Scan for the cell matching the given text and deliver its (X, Y) coordinate at center. 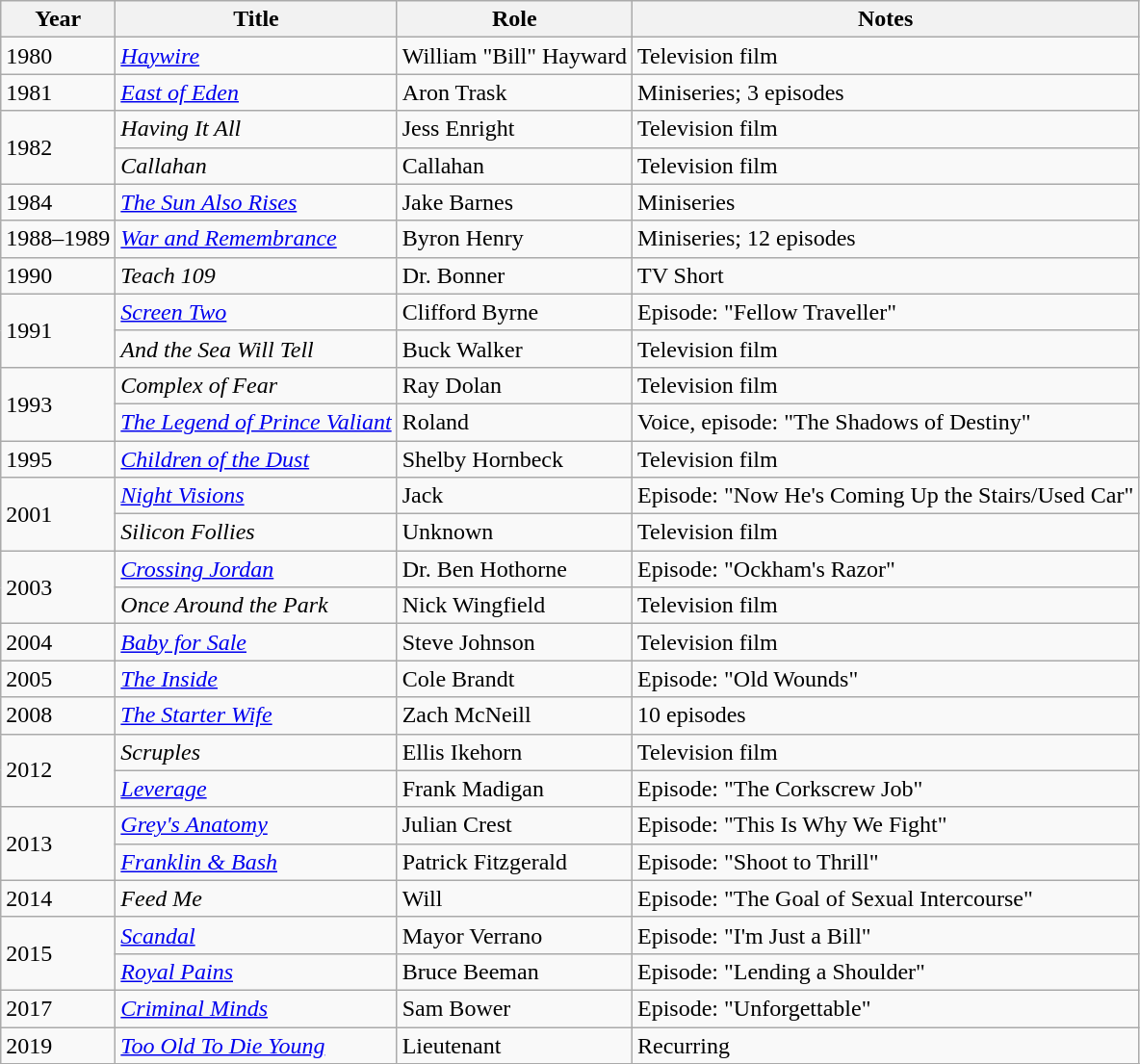
Miniseries; 12 episodes (885, 239)
Nick Wingfield (514, 606)
Screen Two (256, 312)
Children of the Dust (256, 459)
2004 (58, 642)
Lieutenant (514, 1045)
Complex of Fear (256, 385)
And the Sea Will Tell (256, 349)
Episode: "Ockham's Razor" (885, 569)
Jack (514, 496)
Role (514, 19)
1995 (58, 459)
10 episodes (885, 715)
Episode: "Lending a Shoulder" (885, 972)
2013 (58, 843)
Clifford Byrne (514, 312)
Criminal Minds (256, 1008)
Episode: "Old Wounds" (885, 679)
2008 (58, 715)
Episode: "Fellow Traveller" (885, 312)
The Starter Wife (256, 715)
Crossing Jordan (256, 569)
Baby for Sale (256, 642)
Teach 109 (256, 275)
Once Around the Park (256, 606)
1981 (58, 92)
Episode: "Now He's Coming Up the Stairs/Used Car" (885, 496)
TV Short (885, 275)
1991 (58, 330)
Having It All (256, 129)
Feed Me (256, 898)
2017 (58, 1008)
Episode: "Shoot to Thrill" (885, 862)
1993 (58, 403)
Cole Brandt (514, 679)
1988–1989 (58, 239)
Episode: "I'm Just a Bill" (885, 935)
Mayor Verrano (514, 935)
Buck Walker (514, 349)
Franklin & Bash (256, 862)
Night Visions (256, 496)
2005 (58, 679)
2001 (58, 514)
Steve Johnson (514, 642)
Scruples (256, 752)
Miniseries (885, 202)
Aron Trask (514, 92)
Dr. Bonner (514, 275)
Byron Henry (514, 239)
Royal Pains (256, 972)
Dr. Ben Hothorne (514, 569)
1990 (58, 275)
Julian Crest (514, 825)
Ellis Ikehorn (514, 752)
Jess Enright (514, 129)
East of Eden (256, 92)
Roland (514, 422)
2014 (58, 898)
2012 (58, 770)
Episode: "This Is Why We Fight" (885, 825)
Frank Madigan (514, 789)
1984 (58, 202)
The Legend of Prince Valiant (256, 422)
Haywire (256, 56)
William "Bill" Hayward (514, 56)
Silicon Follies (256, 532)
Sam Bower (514, 1008)
Scandal (256, 935)
Patrick Fitzgerald (514, 862)
2019 (58, 1045)
Jake Barnes (514, 202)
Title (256, 19)
Year (58, 19)
1982 (58, 147)
Zach McNeill (514, 715)
Miniseries; 3 episodes (885, 92)
2003 (58, 587)
Bruce Beeman (514, 972)
The Inside (256, 679)
1980 (58, 56)
2015 (58, 953)
Grey's Anatomy (256, 825)
Shelby Hornbeck (514, 459)
Voice, episode: "The Shadows of Destiny" (885, 422)
Unknown (514, 532)
Leverage (256, 789)
Recurring (885, 1045)
War and Remembrance (256, 239)
Will (514, 898)
Ray Dolan (514, 385)
Episode: "Unforgettable" (885, 1008)
Notes (885, 19)
Episode: "The Goal of Sexual Intercourse" (885, 898)
Too Old To Die Young (256, 1045)
The Sun Also Rises (256, 202)
Episode: "The Corkscrew Job" (885, 789)
